Return the [X, Y] coordinate for the center point of the cell that contains the specified text.  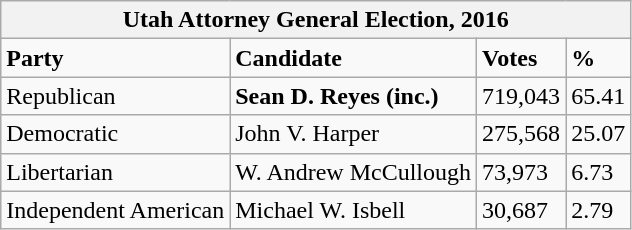
Libertarian [116, 172]
John V. Harper [354, 134]
Candidate [354, 58]
Party [116, 58]
73,973 [522, 172]
% [598, 58]
Democratic [116, 134]
65.41 [598, 96]
2.79 [598, 210]
30,687 [522, 210]
719,043 [522, 96]
6.73 [598, 172]
Republican [116, 96]
Independent American [116, 210]
W. Andrew McCullough [354, 172]
Michael W. Isbell [354, 210]
25.07 [598, 134]
275,568 [522, 134]
Votes [522, 58]
Utah Attorney General Election, 2016 [316, 20]
Sean D. Reyes (inc.) [354, 96]
